Detect which cell encompasses the target text, then output its (x, y) center coordinate. 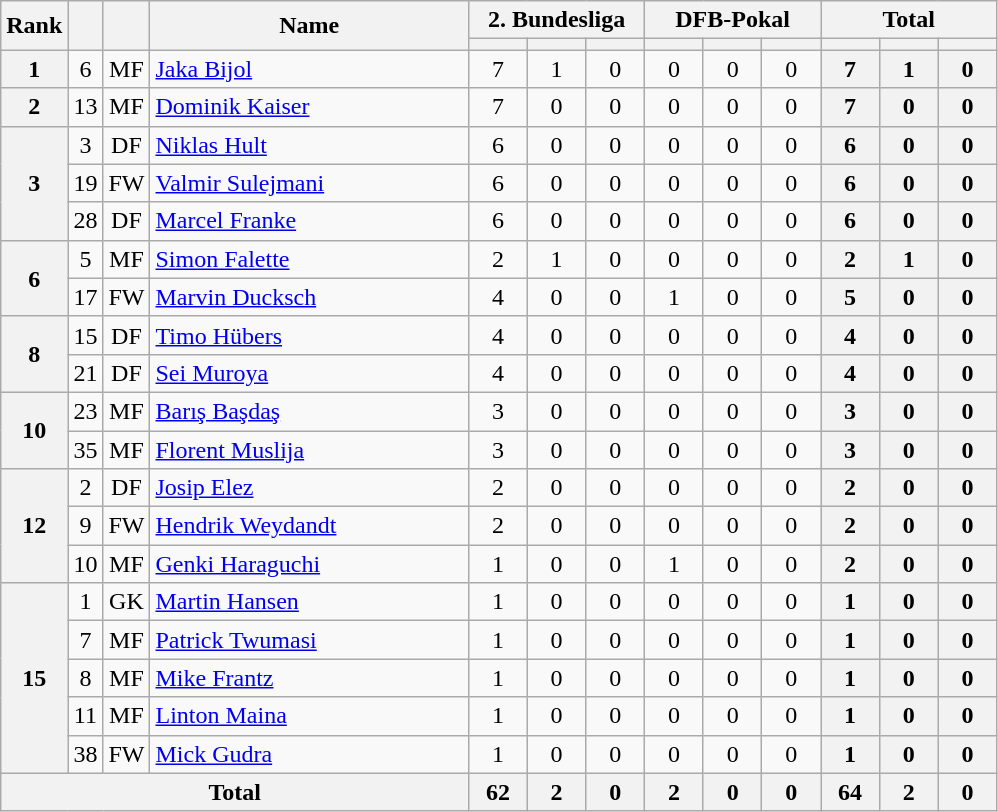
Martin Hansen (310, 602)
Timo Hübers (310, 335)
Hendrik Weydandt (310, 526)
Dominik Kaiser (310, 107)
Linton Maina (310, 716)
Mick Gudra (310, 754)
Barış Başdaş (310, 411)
Marcel Franke (310, 221)
23 (86, 411)
Genki Haraguchi (310, 564)
Sei Muroya (310, 373)
Marvin Ducksch (310, 297)
21 (86, 373)
Niklas Hult (310, 145)
35 (86, 449)
GK (126, 602)
9 (86, 526)
62 (498, 792)
Patrick Twumasi (310, 640)
17 (86, 297)
Rank (34, 26)
13 (86, 107)
28 (86, 221)
64 (850, 792)
19 (86, 183)
Valmir Sulejmani (310, 183)
Josip Elez (310, 488)
2. Bundesliga (557, 20)
DFB-Pokal (733, 20)
11 (86, 716)
38 (86, 754)
Name (310, 26)
Simon Falette (310, 259)
Jaka Bijol (310, 69)
12 (34, 526)
Florent Muslija (310, 449)
Mike Frantz (310, 678)
